Provide the [x, y] coordinate of the cell's center where the given text is located.  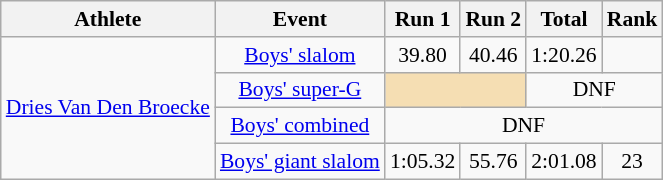
Total [564, 19]
Event [300, 19]
Boys' super-G [300, 90]
Rank [632, 19]
Run 1 [422, 19]
Run 2 [493, 19]
1:05.32 [422, 162]
Boys' giant slalom [300, 162]
Athlete [108, 19]
39.80 [422, 55]
23 [632, 162]
40.46 [493, 55]
Boys' slalom [300, 55]
1:20.26 [564, 55]
2:01.08 [564, 162]
Dries Van Den Broecke [108, 108]
55.76 [493, 162]
Boys' combined [300, 126]
